Pinpoint the cell where the given text exists, returning its [x, y] midpoint coordinate. 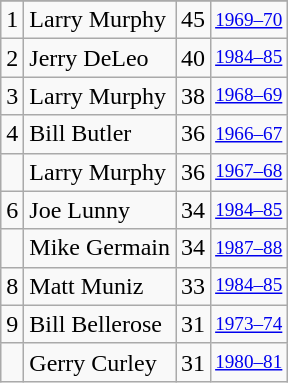
Matt Muniz [100, 286]
Jerry DeLeo [100, 58]
1969–70 [249, 20]
Joe Lunny [100, 210]
9 [12, 324]
4 [12, 134]
45 [194, 20]
2 [12, 58]
40 [194, 58]
1967–68 [249, 172]
8 [12, 286]
6 [12, 210]
1973–74 [249, 324]
Gerry Curley [100, 362]
38 [194, 96]
1966–67 [249, 134]
1 [12, 20]
1980–81 [249, 362]
Mike Germain [100, 248]
Bill Bellerose [100, 324]
3 [12, 96]
33 [194, 286]
1968–69 [249, 96]
1987–88 [249, 248]
Bill Butler [100, 134]
